From the cell containing the given text, extract its center point as (X, Y) coordinate. 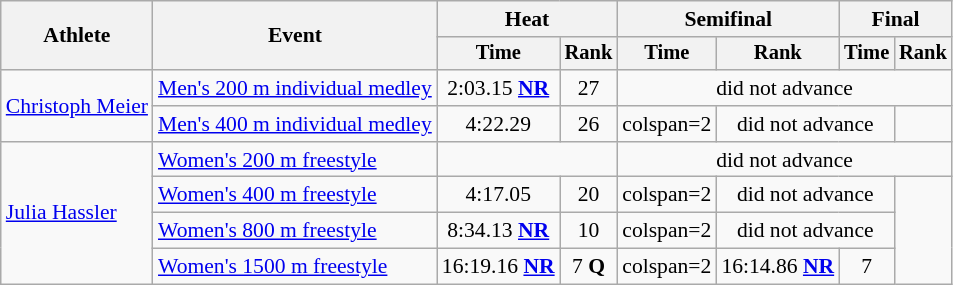
Event (295, 36)
26 (589, 124)
8:34.13 NR (498, 231)
Men's 200 m individual medley (295, 88)
2:03.15 NR (498, 88)
16:19.16 NR (498, 267)
Heat (527, 19)
27 (589, 88)
Women's 800 m freestyle (295, 231)
7 Q (589, 267)
Women's 400 m freestyle (295, 195)
7 (866, 267)
Women's 1500 m freestyle (295, 267)
Women's 200 m freestyle (295, 160)
4:17.05 (498, 195)
Men's 400 m individual medley (295, 124)
Christoph Meier (77, 106)
Final (895, 19)
Athlete (77, 36)
10 (589, 231)
Semifinal (728, 19)
20 (589, 195)
16:14.86 NR (778, 267)
4:22.29 (498, 124)
Julia Hassler (77, 213)
